Capture the cell that displays the provided text and extract its [X, Y] central coordinate. 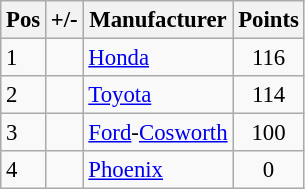
116 [268, 58]
Toyota [158, 95]
Points [268, 20]
+/- [65, 20]
4 [24, 170]
Pos [24, 20]
Manufacturer [158, 20]
Ford-Cosworth [158, 133]
Honda [158, 58]
1 [24, 58]
100 [268, 133]
Phoenix [158, 170]
0 [268, 170]
3 [24, 133]
114 [268, 95]
2 [24, 95]
